Capture the cell that displays the provided text and extract its (x, y) central coordinate. 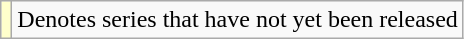
Denotes series that have not yet been released (238, 20)
